Locate the cell with the specified text and output its [x, y] center coordinate. 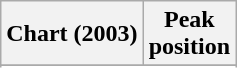
Peakposition [189, 34]
Chart (2003) [72, 34]
